Extract the [X, Y] coordinate from the center of the cell holding the provided text.  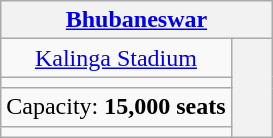
Capacity: 15,000 seats [116, 107]
Kalinga Stadium [116, 58]
Bhubaneswar [136, 20]
